Scan for the cell matching the given text and deliver its (X, Y) coordinate at center. 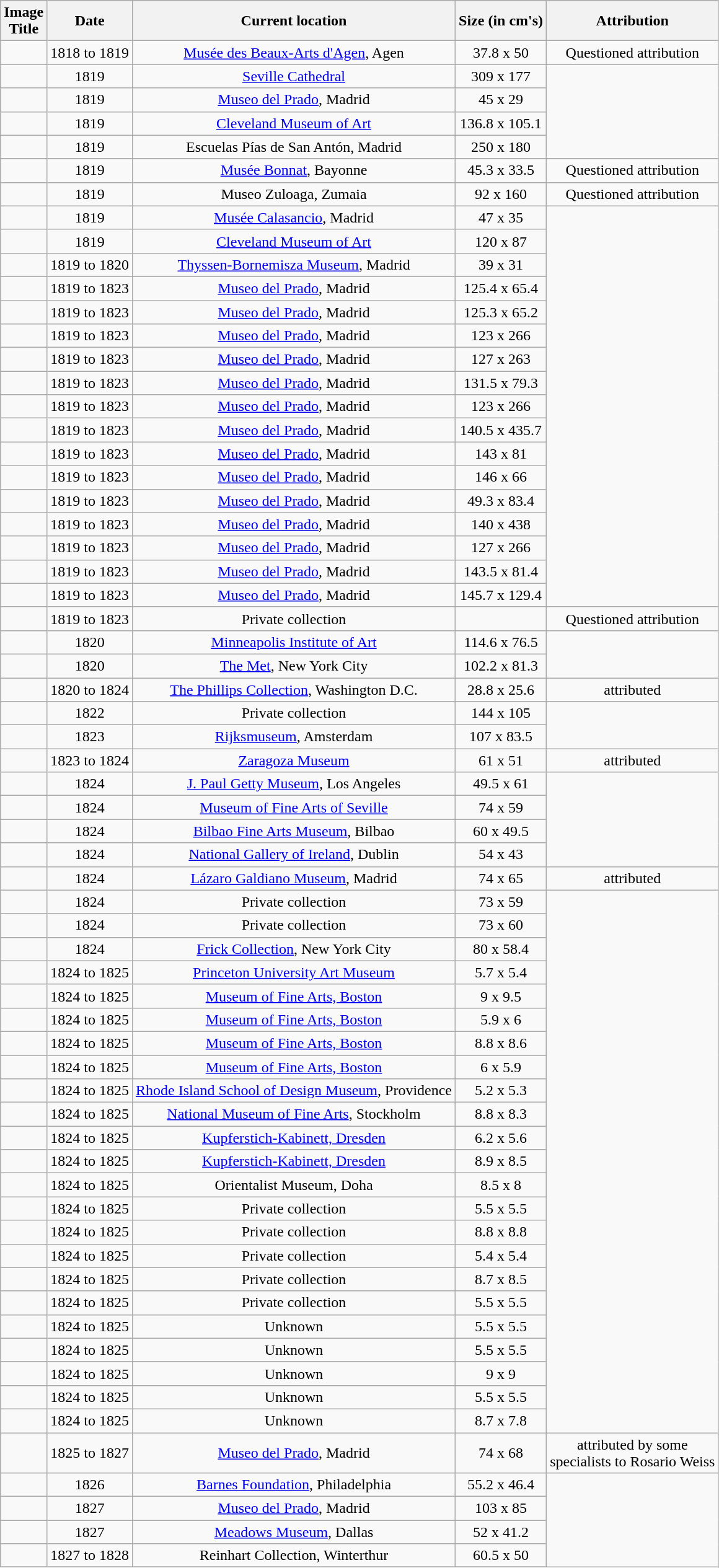
Bilbao Fine Arts Museum, Bilbao (294, 831)
55.2 x 46.4 (501, 1485)
Rhode Island School of Design Museum, Providence (294, 1091)
Reinhart Collection, Winterthur (294, 1556)
Princeton University Art Museum (294, 972)
145.7 x 129.4 (501, 595)
103 x 85 (501, 1509)
5.7 x 5.4 (501, 972)
Minneapolis Institute of Art (294, 642)
ImageTitle (24, 21)
140 x 438 (501, 524)
8.8 x 8.6 (501, 1043)
Date (90, 21)
Musée des Beaux-Arts d'Agen, Agen (294, 53)
37.8 x 50 (501, 53)
J. Paul Getty Museum, Los Angeles (294, 784)
114.6 x 76.5 (501, 642)
The Phillips Collection, Washington D.C. (294, 690)
6 x 5.9 (501, 1067)
Barnes Foundation, Philadelphia (294, 1485)
8.7 x 8.5 (501, 1279)
39 x 31 (501, 265)
131.5 x 79.3 (501, 383)
Meadows Museum, Dallas (294, 1532)
1823 (90, 737)
144 x 105 (501, 713)
1818 to 1819 (90, 53)
attributed by somespecialists to Rosario Weiss (632, 1453)
5.4 x 5.4 (501, 1256)
Musée Bonnat, Bayonne (294, 170)
8.5 x 8 (501, 1185)
8.8 x 8.8 (501, 1232)
49.3 x 83.4 (501, 501)
127 x 263 (501, 359)
1819 to 1820 (90, 265)
125.4 x 65.4 (501, 288)
28.8 x 25.6 (501, 690)
80 x 58.4 (501, 949)
52 x 41.2 (501, 1532)
Musée Calasancio, Madrid (294, 218)
45 x 29 (501, 100)
National Museum of Fine Arts, Stockholm (294, 1114)
143.5 x 81.4 (501, 571)
74 x 65 (501, 878)
143 x 81 (501, 454)
73 x 60 (501, 925)
8.9 x 8.5 (501, 1161)
1822 (90, 713)
5.9 x 6 (501, 1020)
61 x 51 (501, 760)
1823 to 1824 (90, 760)
250 x 180 (501, 147)
309 x 177 (501, 76)
Museum of Fine Arts of Seville (294, 808)
127 x 266 (501, 548)
1825 to 1827 (90, 1453)
8.8 x 8.3 (501, 1114)
60 x 49.5 (501, 831)
92 x 160 (501, 194)
Museo Zuloaga, Zumaia (294, 194)
1826 (90, 1485)
54 x 43 (501, 855)
9 x 9 (501, 1373)
74 x 68 (501, 1453)
9 x 9.5 (501, 996)
120 x 87 (501, 241)
Frick Collection, New York City (294, 949)
73 x 59 (501, 902)
140.5 x 435.7 (501, 430)
Rijksmuseum, Amsterdam (294, 737)
60.5 x 50 (501, 1556)
5.2 x 5.3 (501, 1091)
1820 to 1824 (90, 690)
125.3 x 65.2 (501, 312)
1827 to 1828 (90, 1556)
8.7 x 7.8 (501, 1420)
Attribution (632, 21)
45.3 x 33.5 (501, 170)
107 x 83.5 (501, 737)
Current location (294, 21)
102.2 x 81.3 (501, 666)
Size (in cm's) (501, 21)
Thyssen-Bornemisza Museum, Madrid (294, 265)
49.5 x 61 (501, 784)
136.8 x 105.1 (501, 123)
74 x 59 (501, 808)
National Gallery of Ireland, Dublin (294, 855)
Seville Cathedral (294, 76)
47 x 35 (501, 218)
6.2 x 5.6 (501, 1138)
Escuelas Pías de San Antón, Madrid (294, 147)
The Met, New York City (294, 666)
Orientalist Museum, Doha (294, 1185)
146 x 66 (501, 477)
Zaragoza Museum (294, 760)
Lázaro Galdiano Museum, Madrid (294, 878)
